Identify which cell holds the provided text, then report its (x, y) central coordinate. 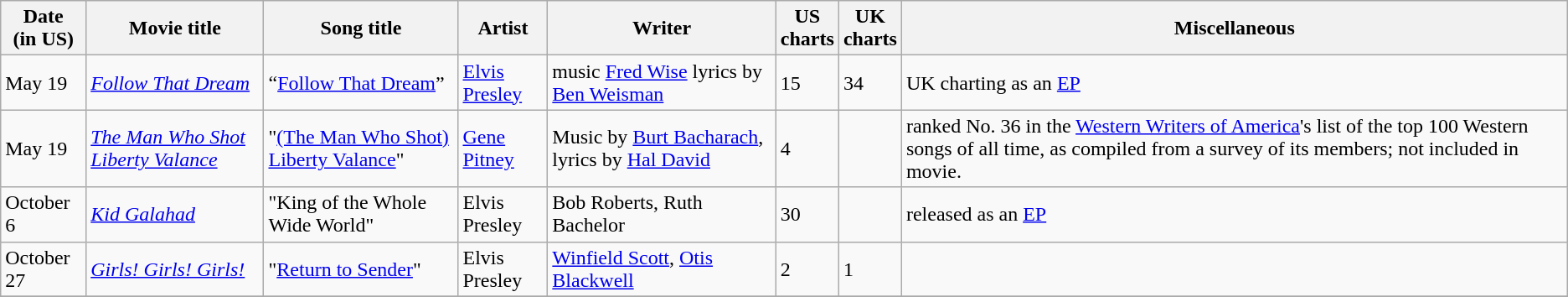
"King of the Whole Wide World" (361, 215)
Bob Roberts, Ruth Bachelor (662, 215)
Gene Pitney (503, 148)
music Fred Wise lyrics by Ben Weisman (662, 82)
"Return to Sender" (361, 268)
Writer (662, 29)
October 6 (44, 215)
released as an EP (1235, 215)
"(The Man Who Shot) Liberty Valance" (361, 148)
15 (807, 82)
UKcharts (869, 29)
1 (869, 268)
30 (807, 215)
The Man Who Shot Liberty Valance (175, 148)
Song title (361, 29)
US charts (807, 29)
Date(in US) (44, 29)
Winfield Scott, Otis Blackwell (662, 268)
34 (869, 82)
UK charting as an EP (1235, 82)
Miscellaneous (1235, 29)
Follow That Dream (175, 82)
“Follow That Dream” (361, 82)
Kid Galahad (175, 215)
Music by Burt Bacharach, lyrics by Hal David (662, 148)
Movie title (175, 29)
October 27 (44, 268)
Artist (503, 29)
2 (807, 268)
4 (807, 148)
Girls! Girls! Girls! (175, 268)
